Locate the cell with the specified text and output its [x, y] center coordinate. 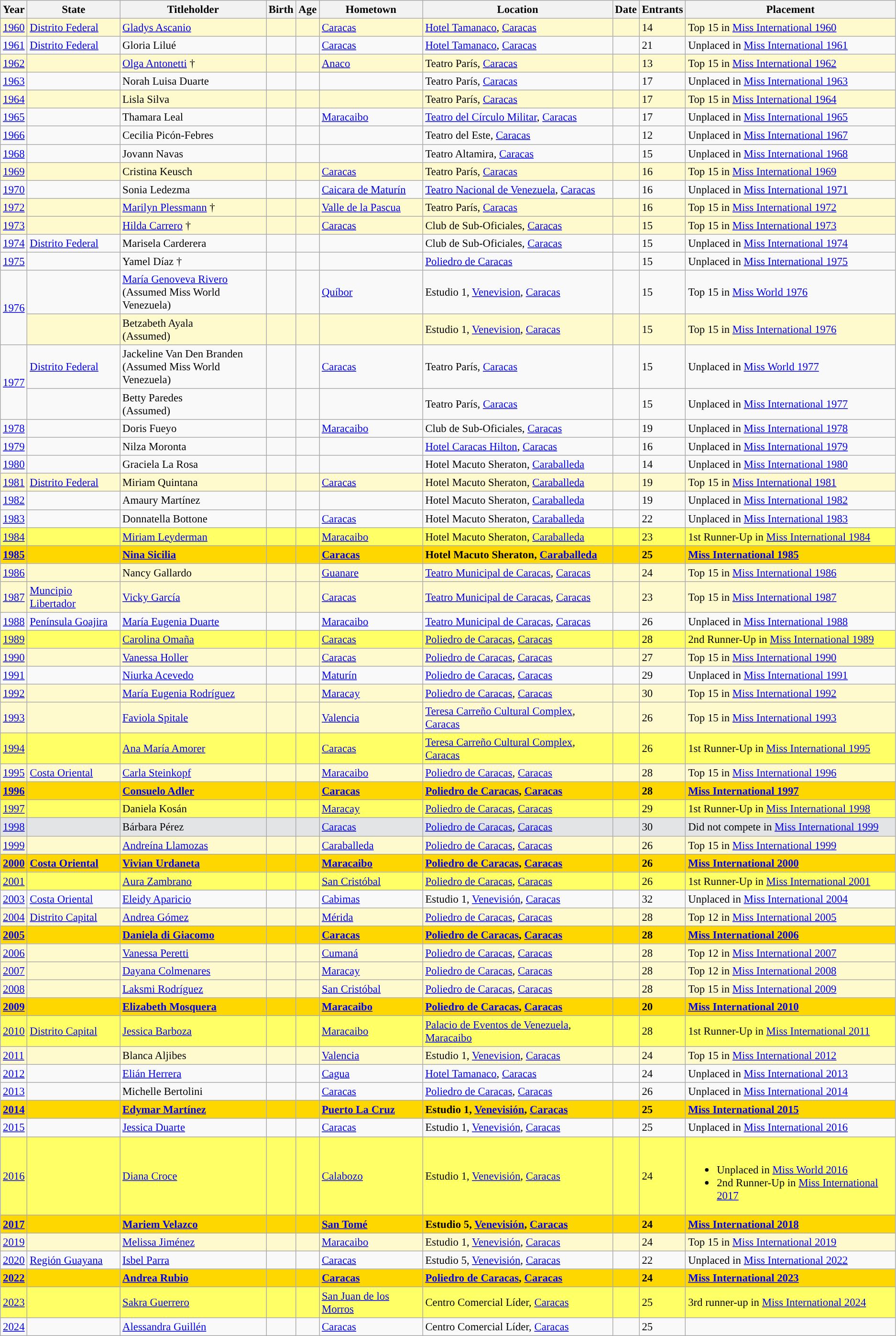
Unplaced in Miss International 2022 [791, 1260]
2020 [14, 1260]
Top 15 in Miss International 1981 [791, 483]
1st Runner-Up in Miss International 1984 [791, 537]
Guanare [371, 573]
2019 [14, 1242]
Valle de la Pascua [371, 207]
Doris Fueyo [193, 429]
Sakra Guerrero [193, 1303]
Melissa Jiménez [193, 1242]
1981 [14, 483]
Isbel Parra [193, 1260]
Calabozo [371, 1176]
Miss International 2000 [791, 863]
Edymar Martínez [193, 1110]
Unplaced in Miss International 1974 [791, 243]
Daniela Kosán [193, 809]
Elián Herrera [193, 1074]
1969 [14, 171]
Miss International 2018 [791, 1224]
Unplaced in Miss International 1980 [791, 464]
12 [663, 135]
State [74, 10]
1966 [14, 135]
32 [663, 899]
Unplaced in Miss International 2004 [791, 899]
2009 [14, 1007]
Top 15 in Miss International 1962 [791, 64]
Teatro del Este, Caracas [517, 135]
Nina Sicilia [193, 554]
2011 [14, 1056]
1997 [14, 809]
Unplaced in Miss World 20162nd Runner-Up in Miss International 2017 [791, 1176]
1st Runner-Up in Miss International 1998 [791, 809]
Norah Luisa Duarte [193, 81]
1980 [14, 464]
27 [663, 657]
Carla Steinkopf [193, 773]
Gladys Ascanio [193, 28]
1960 [14, 28]
Top 15 in Miss International 1964 [791, 99]
Carolina Omaña [193, 640]
Gloria Lilué [193, 45]
1999 [14, 845]
Thamara Leal [193, 117]
2024 [14, 1327]
Unplaced in Miss International 2014 [791, 1092]
1st Runner-Up in Miss International 2001 [791, 881]
San Juan de los Morros [371, 1303]
2006 [14, 953]
1970 [14, 189]
1964 [14, 99]
1968 [14, 154]
1989 [14, 640]
1st Runner-Up in Miss International 1995 [791, 749]
1990 [14, 657]
Andreína Llamozas [193, 845]
Top 15 in Miss International 1993 [791, 718]
Cristina Keusch [193, 171]
1987 [14, 597]
Cecilia Picón-Febres [193, 135]
Andrea Gómez [193, 917]
Unplaced in Miss International 1977 [791, 405]
2007 [14, 971]
Unplaced in Miss International 2016 [791, 1128]
Top 15 in Miss International 1972 [791, 207]
Sonia Ledezma [193, 189]
Top 15 in Miss International 2009 [791, 989]
Location [517, 10]
Top 15 in Miss International 1986 [791, 573]
1972 [14, 207]
1985 [14, 554]
Diana Croce [193, 1176]
1978 [14, 429]
Hotel Caracas Hilton, Caracas [517, 447]
Unplaced in Miss International 1979 [791, 447]
1996 [14, 791]
2016 [14, 1176]
1977 [14, 382]
Miriam Quintana [193, 483]
1984 [14, 537]
Caraballeda [371, 845]
Top 15 in Miss International 1999 [791, 845]
Miss International 1985 [791, 554]
Top 12 in Miss International 2007 [791, 953]
Anaco [371, 64]
Nancy Gallardo [193, 573]
Puerto La Cruz [371, 1110]
21 [663, 45]
Unplaced in Miss International 1991 [791, 675]
Unplaced in Miss International 1975 [791, 261]
Muncipio Libertador [74, 597]
Región Guayana [74, 1260]
Palacio de Eventos de Venezuela, Maracaibo [517, 1031]
Top 15 in Miss International 1960 [791, 28]
Unplaced in Miss International 1983 [791, 519]
Top 15 in Miss International 1990 [791, 657]
Top 12 in Miss International 2005 [791, 917]
Eleidy Aparicio [193, 899]
2012 [14, 1074]
Donnatella Bottone [193, 519]
Miss International 2015 [791, 1110]
1991 [14, 675]
Yamel Díaz † [193, 261]
1992 [14, 694]
Faviola Spitale [193, 718]
Miss International 1997 [791, 791]
Quíbor [371, 292]
2nd Runner-Up in Miss International 1989 [791, 640]
Teatro del Círculo Militar, Caracas [517, 117]
1965 [14, 117]
2015 [14, 1128]
Vanessa Holler [193, 657]
Graciela La Rosa [193, 464]
1988 [14, 621]
Unplaced in Miss International 1988 [791, 621]
Top 15 in Miss International 1996 [791, 773]
1961 [14, 45]
Age [308, 10]
1979 [14, 447]
Vicky García [193, 597]
Year [14, 10]
Vivian Urdaneta [193, 863]
Blanca Aljibes [193, 1056]
Hometown [371, 10]
Olga Antonetti † [193, 64]
Unplaced in Miss International 1982 [791, 501]
Teatro Nacional de Venezuela, Caracas [517, 189]
Dayana Colmenares [193, 971]
Unplaced in Miss International 1961 [791, 45]
Península Goajira [74, 621]
Top 15 in Miss World 1976 [791, 292]
Miss International 2010 [791, 1007]
1998 [14, 827]
Aura Zambrano [193, 881]
Laksmi Rodríguez [193, 989]
2010 [14, 1031]
1st Runner-Up in Miss International 2011 [791, 1031]
Did not compete in Miss International 1999 [791, 827]
Cagua [371, 1074]
Top 15 in Miss International 1976 [791, 329]
Teatro Altamira, Caracas [517, 154]
1983 [14, 519]
Lisla Silva [193, 99]
1973 [14, 225]
Top 15 in Miss International 2012 [791, 1056]
Jessica Duarte [193, 1128]
Marisela Carderera [193, 243]
María Eugenia Duarte [193, 621]
Titleholder [193, 10]
Unplaced in Miss World 1977 [791, 367]
2008 [14, 989]
1994 [14, 749]
Consuelo Adler [193, 791]
Unplaced in Miss International 2013 [791, 1074]
Unplaced in Miss International 1965 [791, 117]
Miss International 2023 [791, 1278]
3rd runner-up in Miss International 2024 [791, 1303]
Jessica Barboza [193, 1031]
Unplaced in Miss International 1978 [791, 429]
Ana María Amorer [193, 749]
20 [663, 1007]
Top 15 in Miss International 1969 [791, 171]
Andrea Rubio [193, 1278]
María Eugenia Rodríguez [193, 694]
Michelle Bertolini [193, 1092]
Entrants [663, 10]
Jackeline Van Den Branden(Assumed Miss World Venezuela) [193, 367]
Daniela di Giacomo [193, 935]
2013 [14, 1092]
Unplaced in Miss International 1971 [791, 189]
Alessandra Guillén [193, 1327]
Maturín [371, 675]
Bárbara Pérez [193, 827]
Mariem Velazco [193, 1224]
2022 [14, 1278]
Miriam Leyderman [193, 537]
Betty Paredes(Assumed) [193, 405]
Top 15 in Miss International 2019 [791, 1242]
Top 12 in Miss International 2008 [791, 971]
Nilza Moronta [193, 447]
2000 [14, 863]
2004 [14, 917]
1995 [14, 773]
1982 [14, 501]
2003 [14, 899]
Placement [791, 10]
Miss International 2006 [791, 935]
Cabimas [371, 899]
1976 [14, 308]
1975 [14, 261]
Mérida [371, 917]
2014 [14, 1110]
Niurka Acevedo [193, 675]
1962 [14, 64]
Top 15 in Miss International 1987 [791, 597]
Cumaná [371, 953]
Top 15 in Miss International 1992 [791, 694]
1986 [14, 573]
Top 15 in Miss International 1973 [791, 225]
Betzabeth Ayala(Assumed) [193, 329]
1963 [14, 81]
Hilda Carrero † [193, 225]
Amaury Martínez [193, 501]
Birth [281, 10]
1974 [14, 243]
2005 [14, 935]
Poliedro de Caracas [517, 261]
Caicara de Maturín [371, 189]
Marilyn Plessmann † [193, 207]
2023 [14, 1303]
Unplaced in Miss International 1968 [791, 154]
Unplaced in Miss International 1967 [791, 135]
2001 [14, 881]
María Genoveva Rivero(Assumed Miss World Venezuela) [193, 292]
Unplaced in Miss International 1963 [791, 81]
2017 [14, 1224]
Date [626, 10]
13 [663, 64]
Elizabeth Mosquera [193, 1007]
San Tomé [371, 1224]
Vanessa Peretti [193, 953]
1993 [14, 718]
Jovann Navas [193, 154]
